Find where the given text appears and provide that cell's center as (x, y) coordinate. 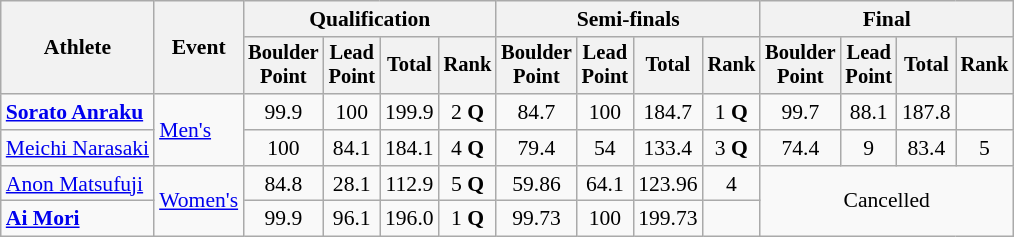
59.86 (536, 184)
3 Q (732, 148)
2 Q (468, 112)
123.96 (668, 184)
28.1 (352, 184)
133.4 (668, 148)
Semi-finals (628, 19)
84.7 (536, 112)
Cancelled (886, 202)
99.73 (536, 219)
Event (198, 48)
5 (985, 148)
4 Q (468, 148)
88.1 (869, 112)
99.7 (800, 112)
84.8 (283, 184)
5 Q (468, 184)
96.1 (352, 219)
84.1 (352, 148)
Women's (198, 202)
112.9 (410, 184)
184.1 (410, 148)
Ai Mori (78, 219)
4 (732, 184)
184.7 (668, 112)
83.4 (926, 148)
9 (869, 148)
199.73 (668, 219)
Qualification (370, 19)
74.4 (800, 148)
Meichi Narasaki (78, 148)
Final (886, 19)
187.8 (926, 112)
Athlete (78, 48)
199.9 (410, 112)
Sorato Anraku (78, 112)
79.4 (536, 148)
54 (605, 148)
196.0 (410, 219)
Men's (198, 130)
Anon Matsufuji (78, 184)
64.1 (605, 184)
